Scan for the cell matching the given text and deliver its [x, y] coordinate at center. 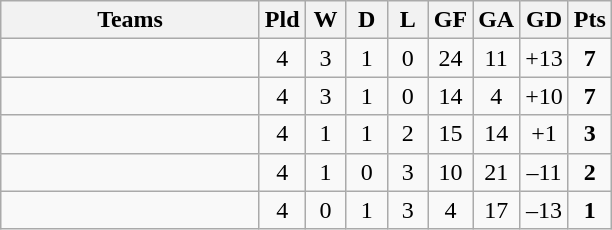
GF [450, 20]
W [326, 20]
10 [450, 172]
+13 [544, 58]
GA [496, 20]
GD [544, 20]
–11 [544, 172]
Pld [282, 20]
D [366, 20]
17 [496, 210]
–13 [544, 210]
11 [496, 58]
Pts [590, 20]
24 [450, 58]
21 [496, 172]
L [408, 20]
+10 [544, 96]
Teams [130, 20]
15 [450, 134]
+1 [544, 134]
